Find where the given text appears and provide that cell's center as (x, y) coordinate. 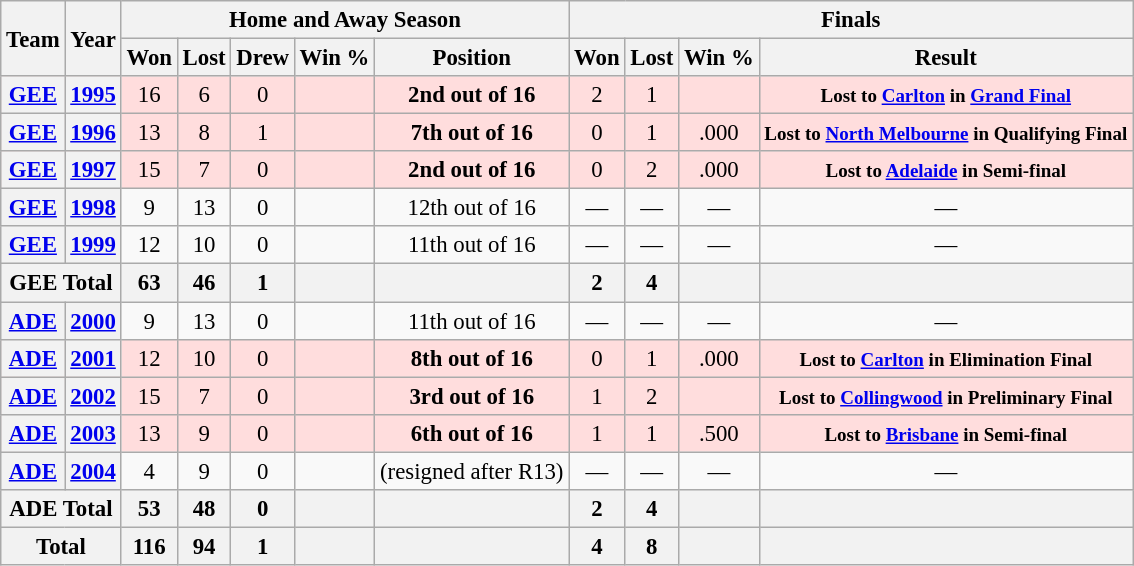
2002 (93, 396)
ADE Total (61, 509)
1998 (93, 208)
Lost to Adelaide in Semi-final (946, 170)
1997 (93, 170)
48 (204, 509)
GEE Total (61, 283)
Lost to Carlton in Grand Final (946, 95)
1996 (93, 133)
12th out of 16 (472, 208)
1999 (93, 245)
6 (204, 95)
2004 (93, 471)
53 (149, 509)
Lost to Collingwood in Preliminary Final (946, 396)
Total (61, 546)
2000 (93, 321)
3rd out of 16 (472, 396)
Result (946, 58)
94 (204, 546)
6th out of 16 (472, 433)
Lost to Carlton in Elimination Final (946, 358)
63 (149, 283)
Position (472, 58)
Home and Away Season (345, 20)
8th out of 16 (472, 358)
Finals (851, 20)
1995 (93, 95)
.500 (719, 433)
2003 (93, 433)
7th out of 16 (472, 133)
Team (33, 38)
Lost to Brisbane in Semi-final (946, 433)
2001 (93, 358)
16 (149, 95)
116 (149, 546)
46 (204, 283)
Drew (262, 58)
Lost to North Melbourne in Qualifying Final (946, 133)
Year (93, 38)
(resigned after R13) (472, 471)
